Output the [x, y] coordinate of the center of the cell containing the given text.  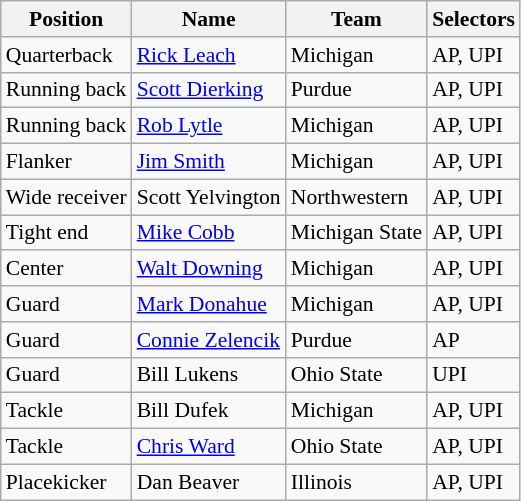
UPI [474, 375]
Connie Zelencik [209, 340]
Scott Yelvington [209, 197]
Rick Leach [209, 55]
Flanker [66, 162]
Dan Beaver [209, 482]
Position [66, 19]
Quarterback [66, 55]
AP [474, 340]
Northwestern [356, 197]
Center [66, 269]
Jim Smith [209, 162]
Placekicker [66, 482]
Selectors [474, 19]
Michigan State [356, 233]
Rob Lytle [209, 126]
Tight end [66, 233]
Scott Dierking [209, 90]
Name [209, 19]
Chris Ward [209, 447]
Mike Cobb [209, 233]
Wide receiver [66, 197]
Mark Donahue [209, 304]
Illinois [356, 482]
Walt Downing [209, 269]
Bill Dufek [209, 411]
Bill Lukens [209, 375]
Team [356, 19]
